Output the [x, y] coordinate of the center of the cell containing the given text.  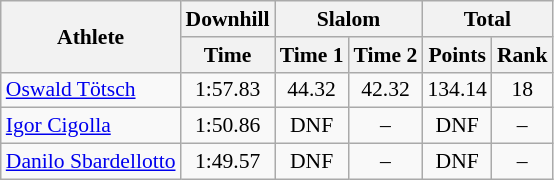
42.32 [386, 90]
Points [456, 55]
Oswald Tötsch [91, 90]
1:57.83 [228, 90]
Downhill [228, 19]
134.14 [456, 90]
Igor Cigolla [91, 126]
Athlete [91, 36]
Time 1 [312, 55]
Rank [522, 55]
1:50.86 [228, 126]
18 [522, 90]
1:49.57 [228, 162]
Time 2 [386, 55]
Danilo Sbardellotto [91, 162]
Total [487, 19]
Time [228, 55]
Slalom [349, 19]
44.32 [312, 90]
